Return the [X, Y] coordinate for the center point of the cell that contains the specified text.  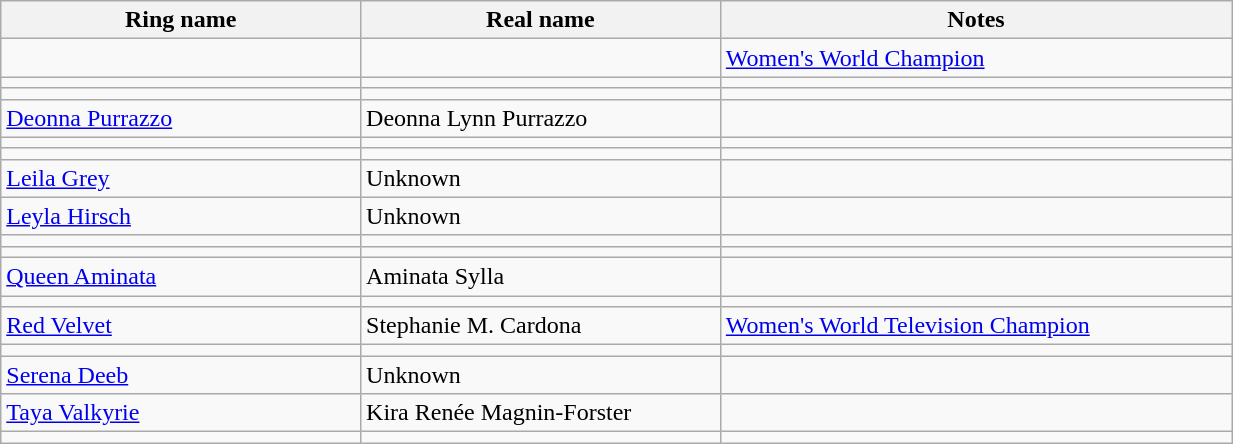
Deonna Purrazzo [181, 118]
Ring name [181, 20]
Aminata Sylla [541, 276]
Red Velvet [181, 326]
Deonna Lynn Purrazzo [541, 118]
Kira Renée Magnin-Forster [541, 413]
Women's World Champion [976, 58]
Taya Valkyrie [181, 413]
Leyla Hirsch [181, 216]
Real name [541, 20]
Leila Grey [181, 178]
Women's World Television Champion [976, 326]
Serena Deeb [181, 375]
Stephanie M. Cardona [541, 326]
Queen Aminata [181, 276]
Notes [976, 20]
